Determine the (x, y) coordinate at the center of the cell enclosing the given text.  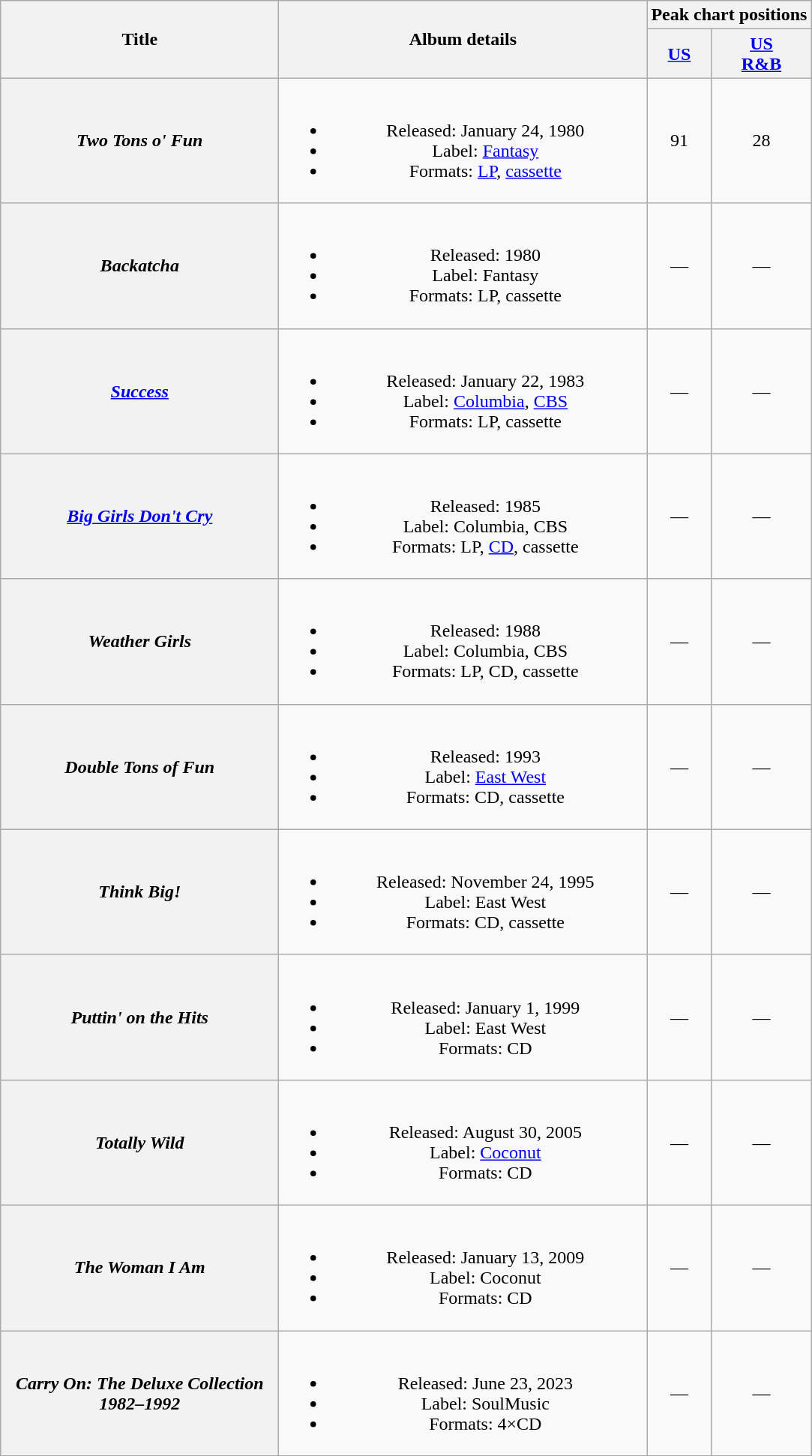
The Woman I Am (139, 1267)
Two Tons o' Fun (139, 141)
Released: 1980Label: FantasyFormats: LP, cassette (463, 265)
Released: January 13, 2009Label: CoconutFormats: CD (463, 1267)
US (679, 54)
USR&B (762, 54)
Released: August 30, 2005Label: CoconutFormats: CD (463, 1143)
Peak chart positions (729, 15)
Released: January 1, 1999Label: East WestFormats: CD (463, 1017)
91 (679, 141)
Puttin' on the Hits (139, 1017)
Released: 1988Label: Columbia, CBSFormats: LP, CD, cassette (463, 642)
Double Tons of Fun (139, 766)
Released: November 24, 1995Label: East WestFormats: CD, cassette (463, 892)
Released: January 22, 1983Label: Columbia, CBSFormats: LP, cassette (463, 391)
Big Girls Don't Cry (139, 516)
Carry On: The Deluxe Collection 1982–1992 (139, 1393)
Album details (463, 39)
Backatcha (139, 265)
Totally Wild (139, 1143)
Title (139, 39)
Think Big! (139, 892)
Released: January 24, 1980Label: FantasyFormats: LP, cassette (463, 141)
Released: 1985Label: Columbia, CBSFormats: LP, CD, cassette (463, 516)
Released: 1993Label: East WestFormats: CD, cassette (463, 766)
Success (139, 391)
Weather Girls (139, 642)
28 (762, 141)
Released: June 23, 2023Label: SoulMusicFormats: 4×CD (463, 1393)
